Return (X, Y) of the center of cell containing provided text 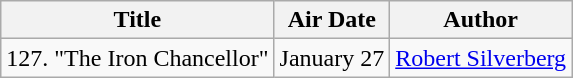
Title (138, 20)
Air Date (332, 20)
Robert Silverberg (481, 58)
127. "The Iron Chancellor" (138, 58)
January 27 (332, 58)
Author (481, 20)
